Return the [X, Y] coordinate for the center point of the cell that contains the specified text.  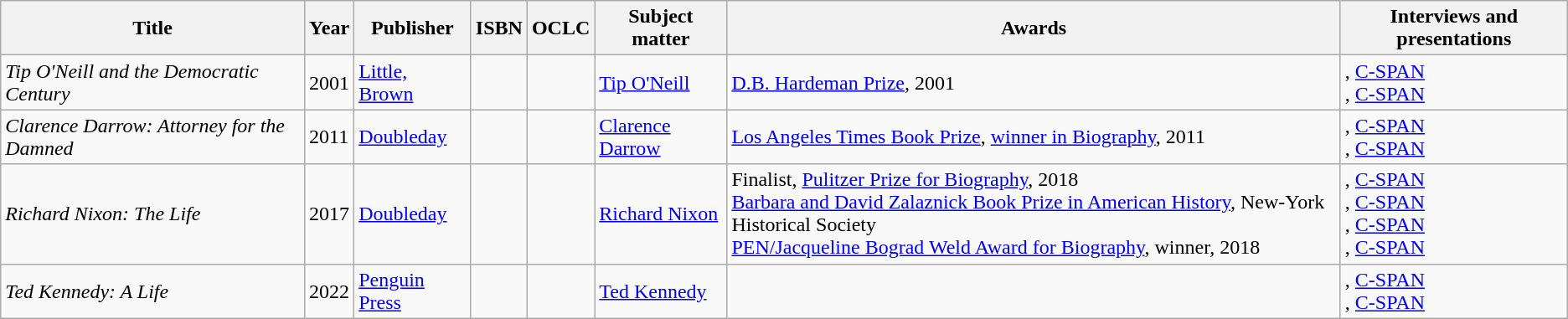
Richard Nixon: The Life [152, 214]
Little, Brown [413, 82]
2001 [330, 82]
ISBN [499, 28]
OCLC [560, 28]
, C-SPAN, C-SPAN, C-SPAN, C-SPAN [1454, 214]
Awards [1034, 28]
2022 [330, 291]
D.B. Hardeman Prize, 2001 [1034, 82]
Publisher [413, 28]
2011 [330, 137]
Interviews and presentations [1454, 28]
Title [152, 28]
Year [330, 28]
Tip O'Neill [661, 82]
Penguin Press [413, 291]
Clarence Darrow [661, 137]
Ted Kennedy: A Life [152, 291]
Los Angeles Times Book Prize, winner in Biography, 2011 [1034, 137]
2017 [330, 214]
Richard Nixon [661, 214]
Subject matter [661, 28]
Clarence Darrow: Attorney for the Damned [152, 137]
Ted Kennedy [661, 291]
Tip O'Neill and the Democratic Century [152, 82]
